Identify which cell holds the provided text, then report its [x, y] central coordinate. 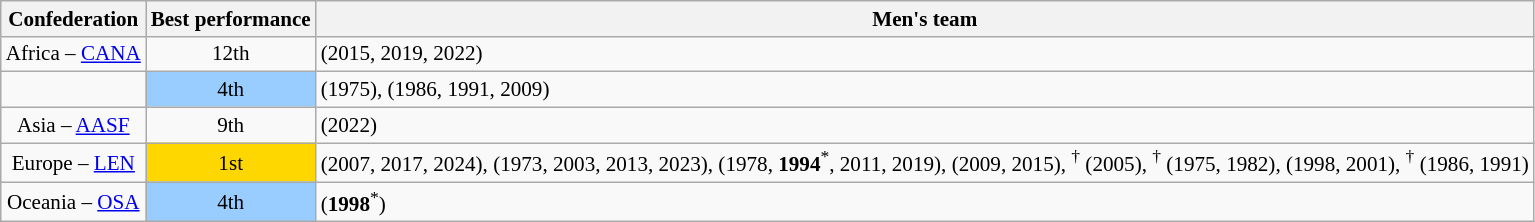
Oceania – OSA [74, 202]
1st [231, 162]
(2015, 2019, 2022) [925, 54]
Men's team [925, 18]
9th [231, 124]
Europe – LEN [74, 162]
Confederation [74, 18]
(1998*) [925, 202]
(1975), (1986, 1991, 2009) [925, 90]
Asia – AASF [74, 124]
(2022) [925, 124]
Best performance [231, 18]
Africa – CANA [74, 54]
12th [231, 54]
(2007, 2017, 2024), (1973, 2003, 2013, 2023), (1978, 1994*, 2011, 2019), (2009, 2015), † (2005), † (1975, 1982), (1998, 2001), † (1986, 1991) [925, 162]
